Identify which cell holds the provided text, then report its [x, y] central coordinate. 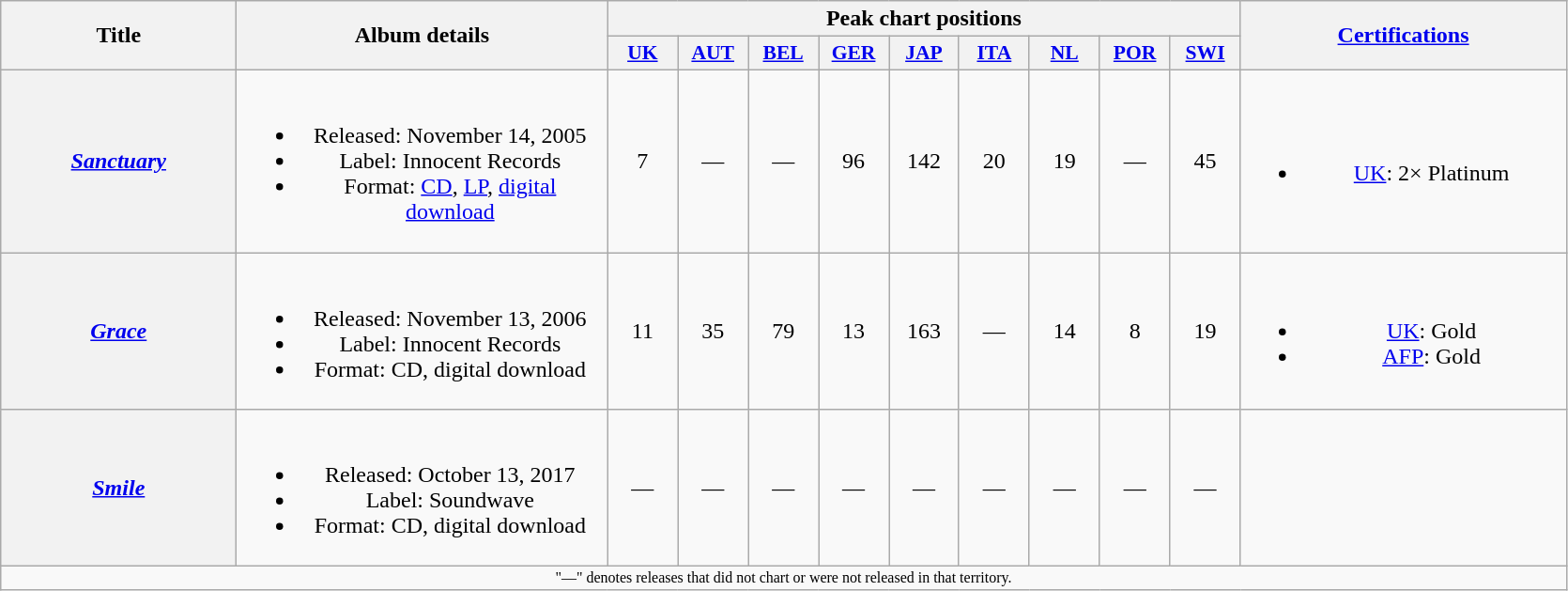
14 [1065, 331]
UK [642, 54]
"—" denotes releases that did not chart or were not released in that territory. [783, 578]
20 [993, 161]
163 [924, 331]
11 [642, 331]
7 [642, 161]
Sanctuary [118, 161]
BEL [783, 54]
142 [924, 161]
35 [714, 331]
ITA [993, 54]
79 [783, 331]
AUT [714, 54]
UK: GoldAFP: Gold [1403, 331]
JAP [924, 54]
96 [854, 161]
Certifications [1403, 36]
Title [118, 36]
Grace [118, 331]
GER [854, 54]
Smile [118, 489]
SWI [1206, 54]
UK: 2× Platinum [1403, 161]
13 [854, 331]
POR [1134, 54]
Released: November 13, 2006Label: Innocent RecordsFormat: CD, digital download [423, 331]
Released: October 13, 2017Label: SoundwaveFormat: CD, digital download [423, 489]
Album details [423, 36]
Released: November 14, 2005Label: Innocent RecordsFormat: CD, LP, digital download [423, 161]
45 [1206, 161]
8 [1134, 331]
NL [1065, 54]
Peak chart positions [924, 19]
